From the cell containing the given text, extract its center point as (X, Y) coordinate. 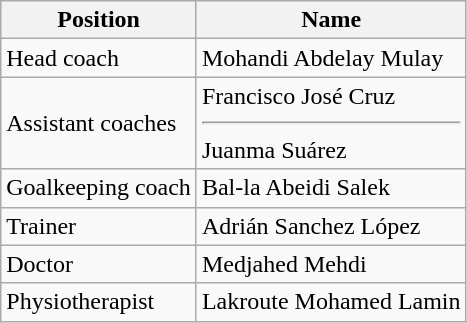
Assistant coaches (99, 123)
Goalkeeping coach (99, 188)
Adrián Sanchez López (331, 226)
Position (99, 20)
Doctor (99, 264)
Head coach (99, 58)
Medjahed Mehdi (331, 264)
Francisco José Cruz Juanma Suárez (331, 123)
Physiotherapist (99, 302)
Name (331, 20)
Bal-la Abeidi Salek (331, 188)
Lakroute Mohamed Lamin (331, 302)
Trainer (99, 226)
Mohandi Abdelay Mulay (331, 58)
